Identify which cell holds the provided text, then report its (x, y) central coordinate. 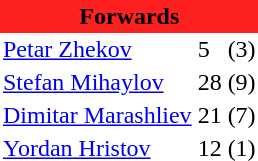
Dimitar Marashliev (98, 116)
21 (210, 116)
28 (210, 82)
Petar Zhekov (98, 50)
5 (210, 50)
Stefan Mihaylov (98, 82)
